Determine the [X, Y] coordinate at the center of the cell enclosing the given text.  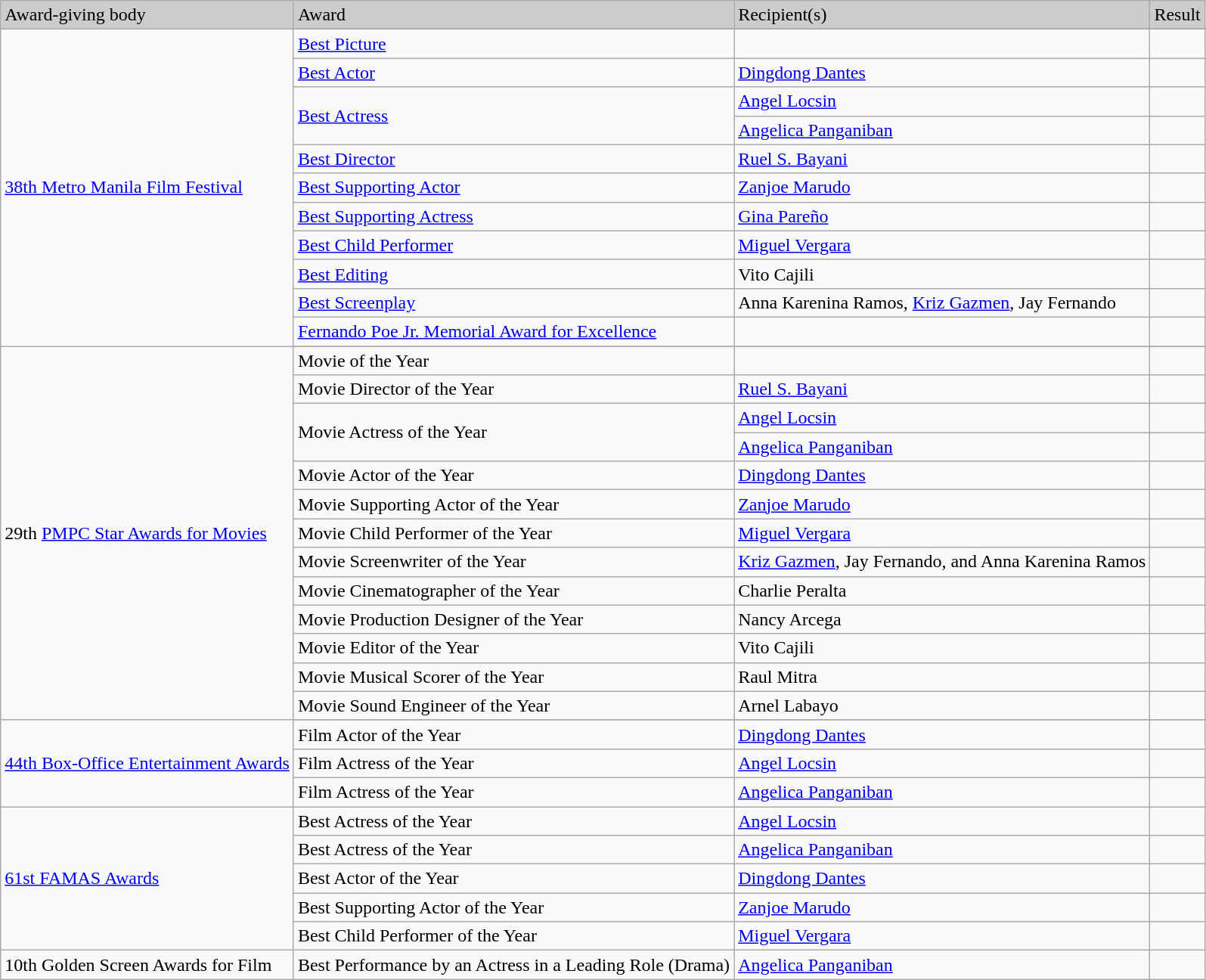
Best Supporting Actor [513, 188]
10th Golden Screen Awards for Film [147, 965]
Movie Production Designer of the Year [513, 619]
Fernando Poe Jr. Memorial Award for Excellence [513, 331]
44th Box-Office Entertainment Awards [147, 763]
Movie Editor of the Year [513, 648]
Kriz Gazmen, Jay Fernando, and Anna Karenina Ramos [942, 562]
Result [1177, 15]
Best Child Performer [513, 245]
Movie of the Year [513, 361]
Charlie Peralta [942, 591]
Best Screenplay [513, 302]
Anna Karenina Ramos, Kriz Gazmen, Jay Fernando [942, 302]
Movie Cinematographer of the Year [513, 591]
Best Editing [513, 274]
Movie Screenwriter of the Year [513, 562]
Best Child Performer of the Year [513, 936]
Best Supporting Actor of the Year [513, 907]
Award-giving body [147, 15]
Best Actor [513, 73]
61st FAMAS Awards [147, 878]
Arnel Labayo [942, 706]
Best Actor of the Year [513, 879]
Best Performance by an Actress in a Leading Role (Drama) [513, 965]
Movie Sound Engineer of the Year [513, 706]
Movie Child Performer of the Year [513, 533]
Film Actor of the Year [513, 734]
Best Actress [513, 116]
29th PMPC Star Awards for Movies [147, 534]
Movie Actor of the Year [513, 476]
Movie Actress of the Year [513, 433]
Recipient(s) [942, 15]
Best Picture [513, 44]
Movie Musical Scorer of the Year [513, 677]
Nancy Arcega [942, 619]
38th Metro Manila Film Festival [147, 188]
Best Supporting Actress [513, 216]
Best Director [513, 159]
Movie Supporting Actor of the Year [513, 504]
Movie Director of the Year [513, 389]
Gina Pareño [942, 216]
Raul Mitra [942, 677]
Award [513, 15]
